Pinpoint the cell where the given text exists, returning its [x, y] midpoint coordinate. 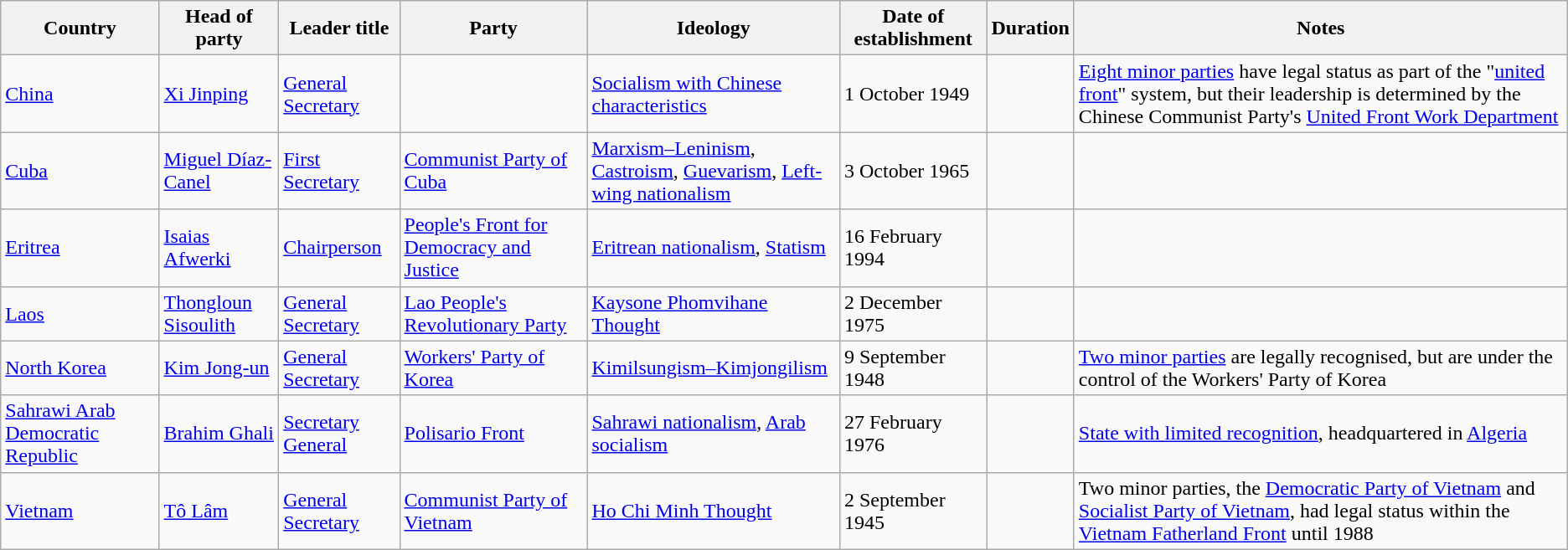
Ideology [714, 28]
Leader title [339, 28]
Eritrea [80, 248]
Polisario Front [493, 434]
Head of party [219, 28]
3 October 1965 [913, 171]
Cuba [80, 171]
Communist Party of Vietnam [493, 511]
People's Front for Democracy and Justice [493, 248]
2 September 1945 [913, 511]
Marxism–Leninism, Castroism, Guevarism, Left-wing nationalism [714, 171]
Sahrawi nationalism, Arab socialism [714, 434]
First Secretary [339, 171]
1 October 1949 [913, 94]
Laos [80, 313]
Workers' Party of Korea [493, 368]
Two minor parties, the Democratic Party of Vietnam and Socialist Party of Vietnam, had legal status within the Vietnam Fatherland Front until 1988 [1320, 511]
Communist Party of Cuba [493, 171]
Ho Chi Minh Thought [714, 511]
Date of establishment [913, 28]
Brahim Ghali [219, 434]
16 February 1994 [913, 248]
9 September 1948 [913, 368]
Secretary General [339, 434]
Country [80, 28]
Kimilsungism–Kimjongilism [714, 368]
North Korea [80, 368]
Xi Jinping [219, 94]
China [80, 94]
Kaysone Phomvihane Thought [714, 313]
Isaias Afwerki [219, 248]
27 February 1976 [913, 434]
Tô Lâm [219, 511]
2 December 1975 [913, 313]
Two minor parties are legally recognised, but are under the control of the Workers' Party of Korea [1320, 368]
Duration [1030, 28]
State with limited recognition, headquartered in Algeria [1320, 434]
Chairperson [339, 248]
Thongloun Sisoulith [219, 313]
Vietnam [80, 511]
Party [493, 28]
Socialism with Chinese characteristics [714, 94]
Lao People's Revolutionary Party [493, 313]
Eritrean nationalism, Statism [714, 248]
Miguel Díaz-Canel [219, 171]
Sahrawi Arab Democratic Republic [80, 434]
Notes [1320, 28]
Kim Jong-un [219, 368]
